Scan for the cell matching the given text and deliver its (x, y) coordinate at center. 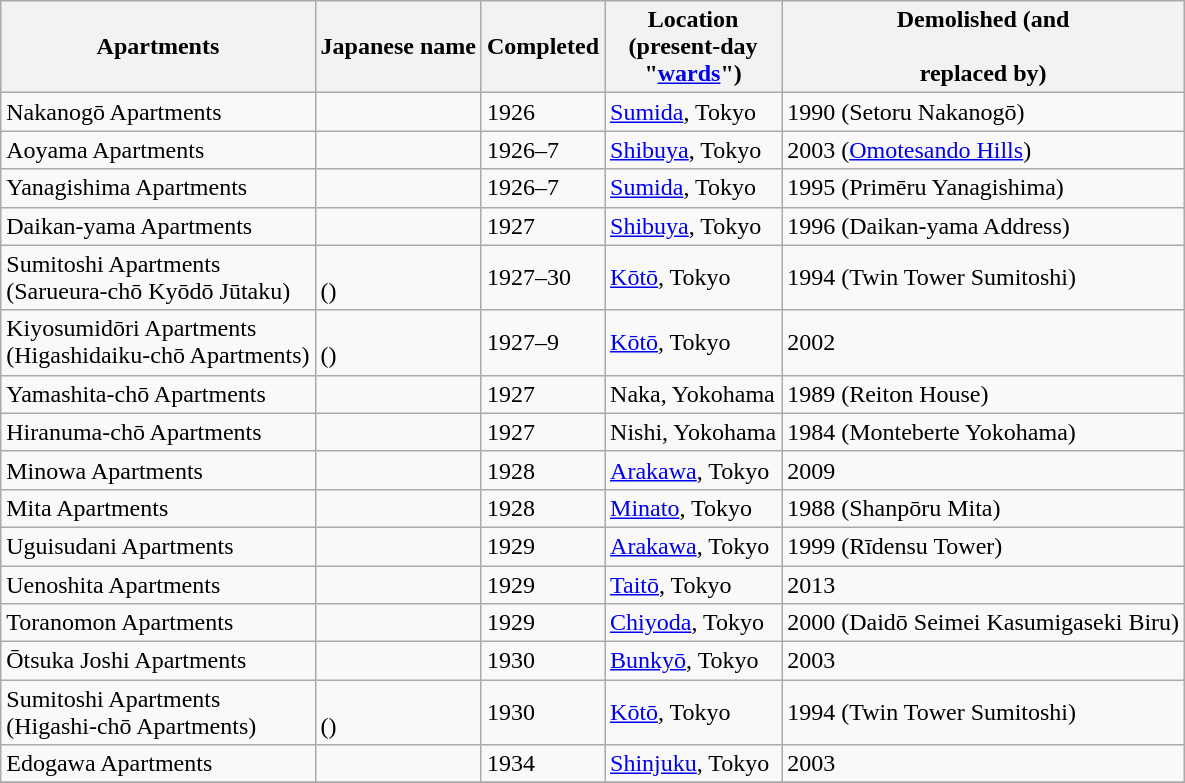
1989 (Reiton House) (984, 394)
1990 (Setoru Nakanogō) (984, 112)
Yamashita-chō Apartments (158, 394)
1996 (Daikan-yama Address) (984, 226)
Edogawa Apartments (158, 764)
Minato, Tokyo (694, 508)
2000 (Daidō Seimei Kasumigaseki Biru) (984, 623)
Sumitoshi Apartments(Sarueura-chō Kyōdō Jūtaku) (158, 278)
Completed (542, 47)
Japanese name (398, 47)
Nishi, Yokohama (694, 432)
1999 (Rīdensu Tower) (984, 546)
Daikan-yama Apartments (158, 226)
1988 (Shanpōru Mita) (984, 508)
Demolished (andreplaced by) (984, 47)
Naka, Yokohama (694, 394)
Hiranuma-chō Apartments (158, 432)
Shinjuku, Tokyo (694, 764)
2003 (Omotesando Hills) (984, 150)
2013 (984, 585)
Sumitoshi Apartments(Higashi-chō Apartments) (158, 712)
Location(present-day"wards") (694, 47)
Minowa Apartments (158, 470)
1927–30 (542, 278)
Aoyama Apartments (158, 150)
Yanagishima Apartments (158, 188)
Chiyoda, Tokyo (694, 623)
1995 (Primēru Yanagishima) (984, 188)
Kiyosumidōri Apartments(Higashidaiku-chō Apartments) (158, 342)
Ōtsuka Joshi Apartments (158, 661)
Nakanogō Apartments (158, 112)
Mita Apartments (158, 508)
1984 (Monteberte Yokohama) (984, 432)
Uenoshita Apartments (158, 585)
1927–9 (542, 342)
2009 (984, 470)
Toranomon Apartments (158, 623)
Taitō, Tokyo (694, 585)
1934 (542, 764)
Uguisudani Apartments (158, 546)
Bunkyō, Tokyo (694, 661)
1926 (542, 112)
Apartments (158, 47)
2002 (984, 342)
